Determine the [X, Y] coordinate at the center of the cell enclosing the given text.  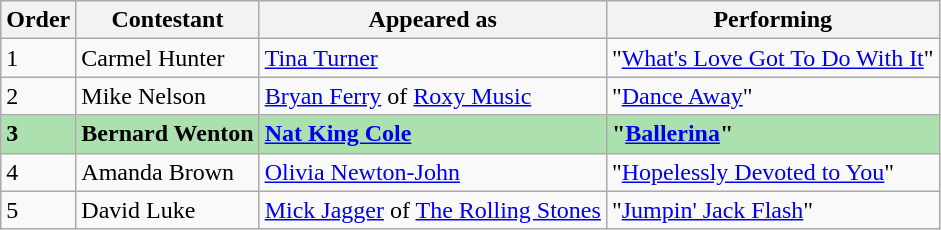
"Hopelessly Devoted to You" [772, 172]
Appeared as [432, 20]
1 [38, 58]
"Ballerina" [772, 134]
Carmel Hunter [168, 58]
Contestant [168, 20]
"What's Love Got To Do With It" [772, 58]
Mike Nelson [168, 96]
"Dance Away" [772, 96]
Mick Jagger of The Rolling Stones [432, 210]
5 [38, 210]
Amanda Brown [168, 172]
3 [38, 134]
Tina Turner [432, 58]
Performing [772, 20]
Order [38, 20]
David Luke [168, 210]
Bryan Ferry of Roxy Music [432, 96]
Nat King Cole [432, 134]
"Jumpin' Jack Flash" [772, 210]
Bernard Wenton [168, 134]
Olivia Newton-John [432, 172]
4 [38, 172]
2 [38, 96]
